Find where the given text appears and provide that cell's center as (x, y) coordinate. 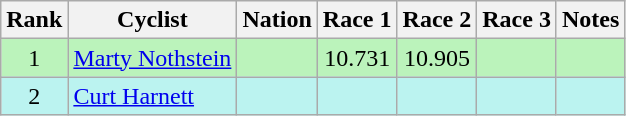
Cyclist (152, 20)
Curt Harnett (152, 96)
Notes (590, 20)
Race 2 (437, 20)
Rank (34, 20)
Nation (277, 20)
1 (34, 58)
10.905 (437, 58)
2 (34, 96)
Race 1 (357, 20)
Race 3 (517, 20)
10.731 (357, 58)
Marty Nothstein (152, 58)
